Scan for the cell matching the given text and deliver its (x, y) coordinate at center. 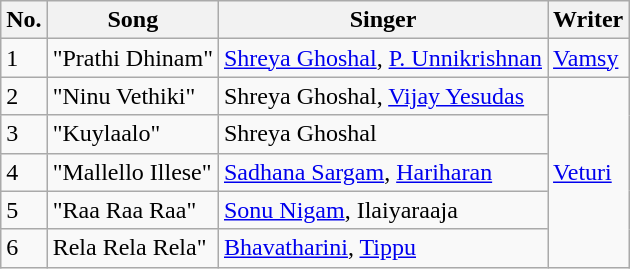
Song (132, 20)
Sadhana Sargam, Hariharan (382, 172)
Shreya Ghoshal, P. Unnikrishnan (382, 58)
Writer (588, 20)
1 (24, 58)
3 (24, 134)
"Ninu Vethiki" (132, 96)
"Raa Raa Raa" (132, 210)
Singer (382, 20)
"Prathi Dhinam" (132, 58)
Sonu Nigam, Ilaiyaraaja (382, 210)
4 (24, 172)
Veturi (588, 172)
5 (24, 210)
Shreya Ghoshal (382, 134)
No. (24, 20)
Vamsy (588, 58)
6 (24, 248)
Shreya Ghoshal, Vijay Yesudas (382, 96)
"Mallello Illese" (132, 172)
2 (24, 96)
"Kuylaalo" (132, 134)
Rela Rela Rela" (132, 248)
Bhavatharini, Tippu (382, 248)
